Detect which cell encompasses the target text, then output its (x, y) center coordinate. 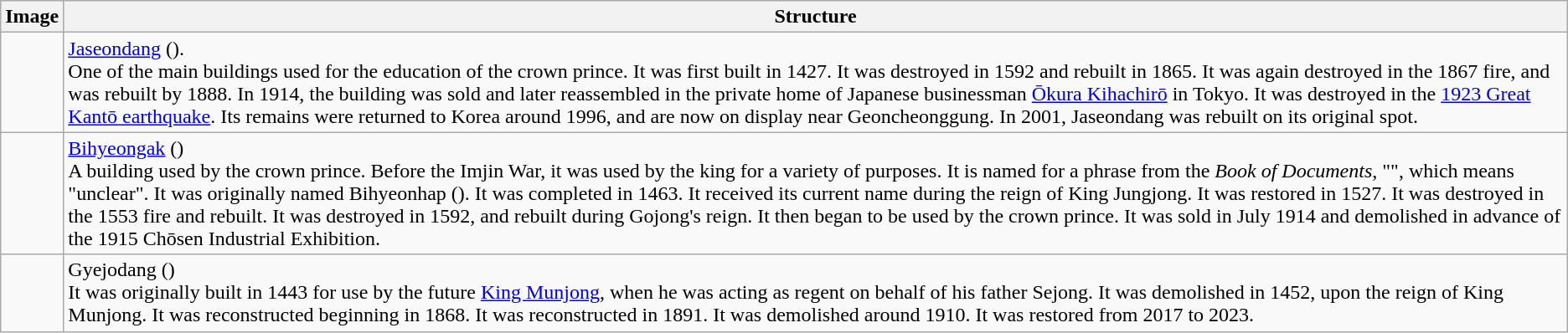
Image (32, 17)
Structure (816, 17)
